For the text-containing cell, return its midpoint in (X, Y) coordinate format. 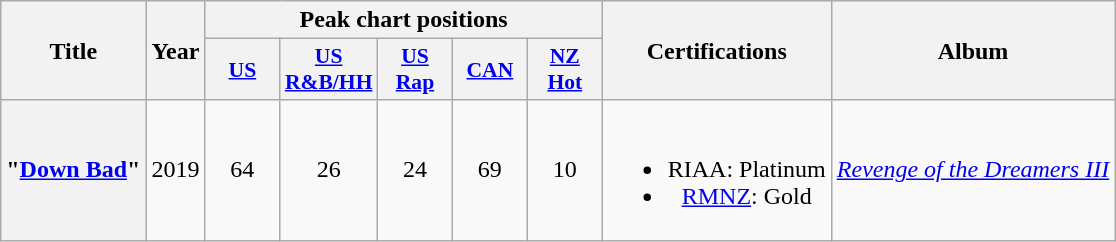
2019 (176, 170)
US (242, 70)
24 (416, 170)
Revenge of the Dreamers III (972, 170)
USR&B/HH (329, 70)
26 (329, 170)
Year (176, 50)
Title (74, 50)
10 (564, 170)
Peak chart positions (404, 20)
"Down Bad" (74, 170)
69 (490, 170)
CAN (490, 70)
USRap (416, 70)
Album (972, 50)
Certifications (716, 50)
64 (242, 170)
NZHot (564, 70)
RIAA: PlatinumRMNZ: Gold (716, 170)
